Find where the given text appears and provide that cell's center as [x, y] coordinate. 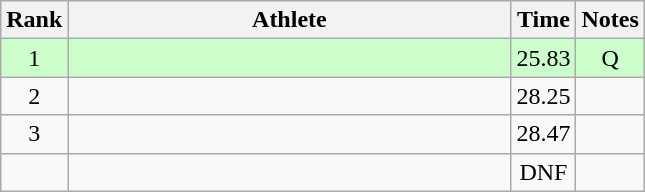
Notes [610, 20]
28.25 [544, 96]
Q [610, 58]
25.83 [544, 58]
DNF [544, 172]
2 [34, 96]
Time [544, 20]
3 [34, 134]
28.47 [544, 134]
Rank [34, 20]
1 [34, 58]
Athlete [290, 20]
